Provide the [X, Y] coordinate of the cell's center where the given text is located.  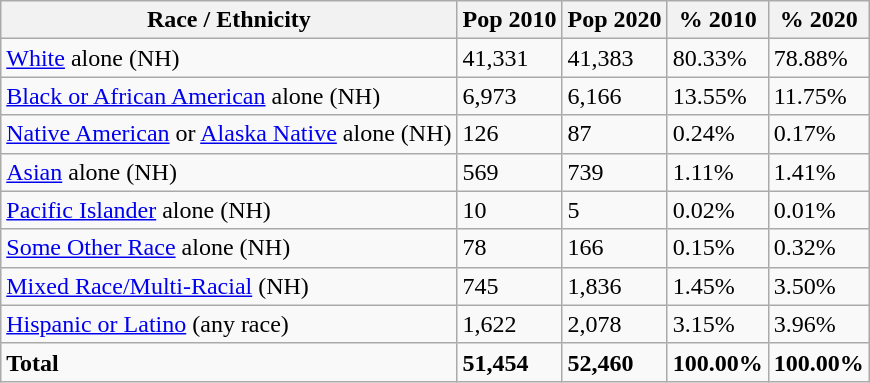
10 [510, 210]
3.50% [818, 286]
11.75% [818, 96]
Pacific Islander alone (NH) [229, 210]
Total [229, 362]
0.01% [818, 210]
1,836 [614, 286]
78.88% [818, 58]
1.11% [718, 172]
Pop 2020 [614, 20]
% 2020 [818, 20]
41,331 [510, 58]
6,973 [510, 96]
Pop 2010 [510, 20]
White alone (NH) [229, 58]
0.24% [718, 134]
41,383 [614, 58]
0.17% [818, 134]
0.15% [718, 248]
Asian alone (NH) [229, 172]
0.32% [818, 248]
Race / Ethnicity [229, 20]
569 [510, 172]
5 [614, 210]
87 [614, 134]
Mixed Race/Multi-Racial (NH) [229, 286]
Some Other Race alone (NH) [229, 248]
% 2010 [718, 20]
1.41% [818, 172]
0.02% [718, 210]
Hispanic or Latino (any race) [229, 324]
745 [510, 286]
166 [614, 248]
3.96% [818, 324]
52,460 [614, 362]
1,622 [510, 324]
6,166 [614, 96]
2,078 [614, 324]
13.55% [718, 96]
51,454 [510, 362]
78 [510, 248]
3.15% [718, 324]
126 [510, 134]
Native American or Alaska Native alone (NH) [229, 134]
Black or African American alone (NH) [229, 96]
1.45% [718, 286]
739 [614, 172]
80.33% [718, 58]
